Locate the cell with the specified text and output its [X, Y] center coordinate. 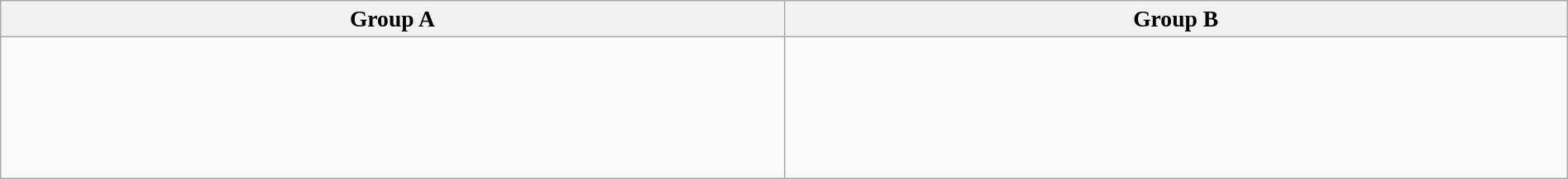
Group B [1176, 19]
Group A [392, 19]
